Locate the cell with the specified text and output its [x, y] center coordinate. 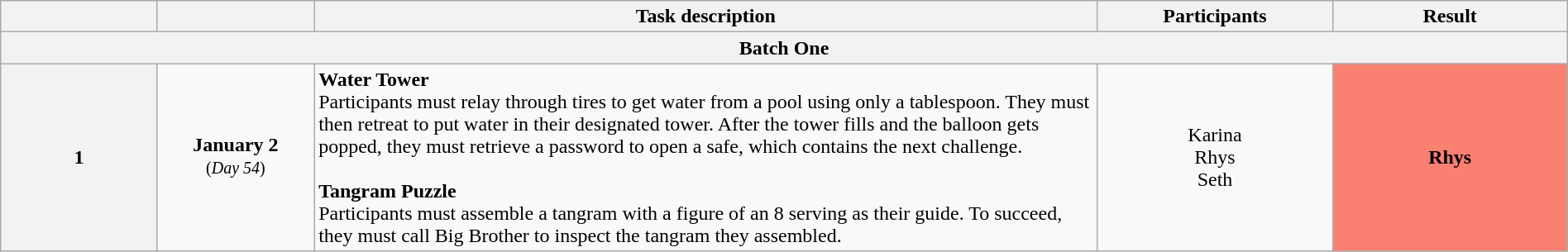
Participants [1215, 17]
January 2(Day 54) [235, 157]
Rhys [1450, 157]
Result [1450, 17]
Batch One [784, 48]
Task description [706, 17]
KarinaRhysSeth [1215, 157]
1 [79, 157]
